Detect which cell encompasses the target text, then output its [X, Y] center coordinate. 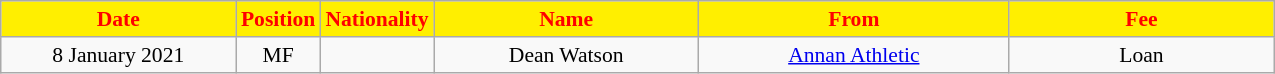
Annan Athletic [854, 55]
Date [118, 19]
Fee [1142, 19]
Nationality [376, 19]
From [854, 19]
Name [566, 19]
8 January 2021 [118, 55]
Position [278, 19]
Loan [1142, 55]
Dean Watson [566, 55]
MF [278, 55]
